Return (x, y) of the center of cell containing provided text 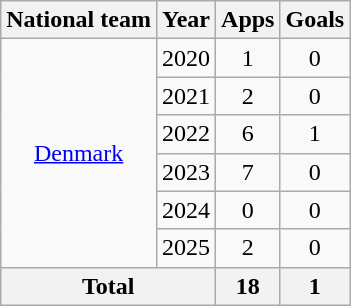
National team (79, 20)
Denmark (79, 153)
2022 (186, 134)
2020 (186, 58)
Apps (248, 20)
2021 (186, 96)
18 (248, 286)
7 (248, 172)
Total (108, 286)
2024 (186, 210)
2023 (186, 172)
Year (186, 20)
6 (248, 134)
Goals (315, 20)
2025 (186, 248)
